Return [x, y] of the center of cell containing provided text 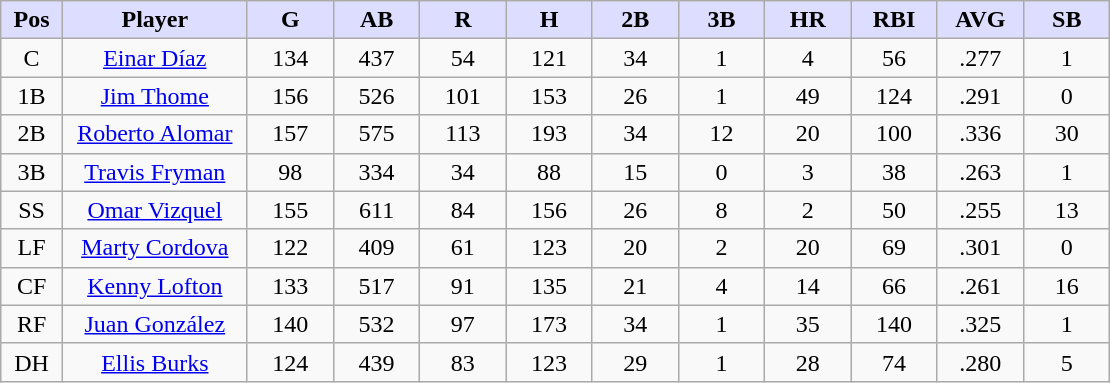
G [290, 20]
R [463, 20]
153 [549, 96]
88 [549, 172]
173 [549, 324]
121 [549, 58]
8 [721, 210]
.336 [980, 134]
H [549, 20]
Marty Cordova [154, 248]
21 [635, 286]
15 [635, 172]
12 [721, 134]
.277 [980, 58]
50 [894, 210]
575 [376, 134]
Pos [32, 20]
69 [894, 248]
5 [1066, 362]
Juan González [154, 324]
.255 [980, 210]
SB [1066, 20]
29 [635, 362]
3 [808, 172]
HR [808, 20]
91 [463, 286]
133 [290, 286]
74 [894, 362]
.325 [980, 324]
AVG [980, 20]
Travis Fryman [154, 172]
LF [32, 248]
409 [376, 248]
Omar Vizquel [154, 210]
84 [463, 210]
135 [549, 286]
35 [808, 324]
.291 [980, 96]
157 [290, 134]
437 [376, 58]
611 [376, 210]
Player [154, 20]
56 [894, 58]
155 [290, 210]
122 [290, 248]
SS [32, 210]
1B [32, 96]
.261 [980, 286]
Kenny Lofton [154, 286]
RF [32, 324]
13 [1066, 210]
101 [463, 96]
RBI [894, 20]
54 [463, 58]
14 [808, 286]
49 [808, 96]
Einar Díaz [154, 58]
66 [894, 286]
38 [894, 172]
532 [376, 324]
28 [808, 362]
526 [376, 96]
16 [1066, 286]
C [32, 58]
439 [376, 362]
Roberto Alomar [154, 134]
83 [463, 362]
.263 [980, 172]
517 [376, 286]
.301 [980, 248]
61 [463, 248]
100 [894, 134]
AB [376, 20]
134 [290, 58]
193 [549, 134]
113 [463, 134]
97 [463, 324]
Ellis Burks [154, 362]
Jim Thome [154, 96]
98 [290, 172]
334 [376, 172]
.280 [980, 362]
DH [32, 362]
CF [32, 286]
30 [1066, 134]
